For the text-containing cell, return its midpoint in (X, Y) coordinate format. 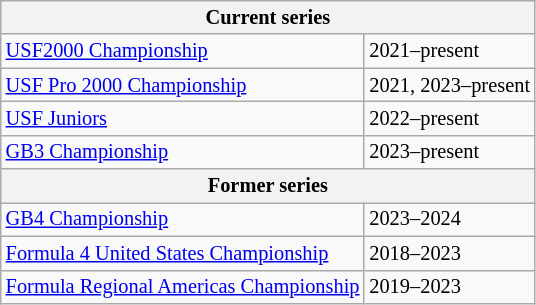
2018–2023 (450, 253)
USF2000 Championship (183, 51)
GB4 Championship (183, 219)
USF Juniors (183, 118)
Formula Regional Americas Championship (183, 287)
Formula 4 United States Championship (183, 253)
Current series (268, 17)
2021–present (450, 51)
2023–present (450, 152)
2022–present (450, 118)
GB3 Championship (183, 152)
2021, 2023–present (450, 85)
USF Pro 2000 Championship (183, 85)
2023–2024 (450, 219)
2019–2023 (450, 287)
Former series (268, 186)
